Determine the [x, y] coordinate at the center of the cell enclosing the given text.  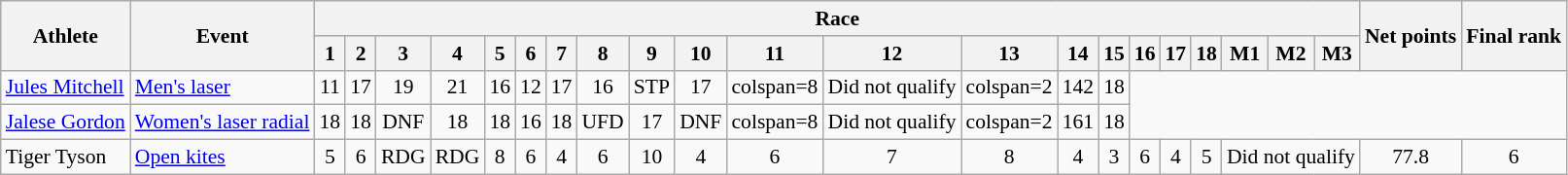
13 [1009, 53]
Jules Mitchell [66, 87]
Women's laser radial [223, 122]
1 [330, 53]
19 [403, 87]
161 [1079, 122]
UFD [603, 122]
Net points [1411, 35]
M2 [1291, 53]
2 [361, 53]
Event [223, 35]
142 [1079, 87]
14 [1079, 53]
STP [651, 87]
9 [651, 53]
15 [1114, 53]
Open kites [223, 157]
Jalese Gordon [66, 122]
Tiger Tyson [66, 157]
Final rank [1514, 35]
Men's laser [223, 87]
Athlete [66, 35]
M1 [1244, 53]
21 [458, 87]
77.8 [1411, 157]
Race [836, 18]
M3 [1338, 53]
